Extract the (x, y) coordinate from the center of the cell holding the provided text.  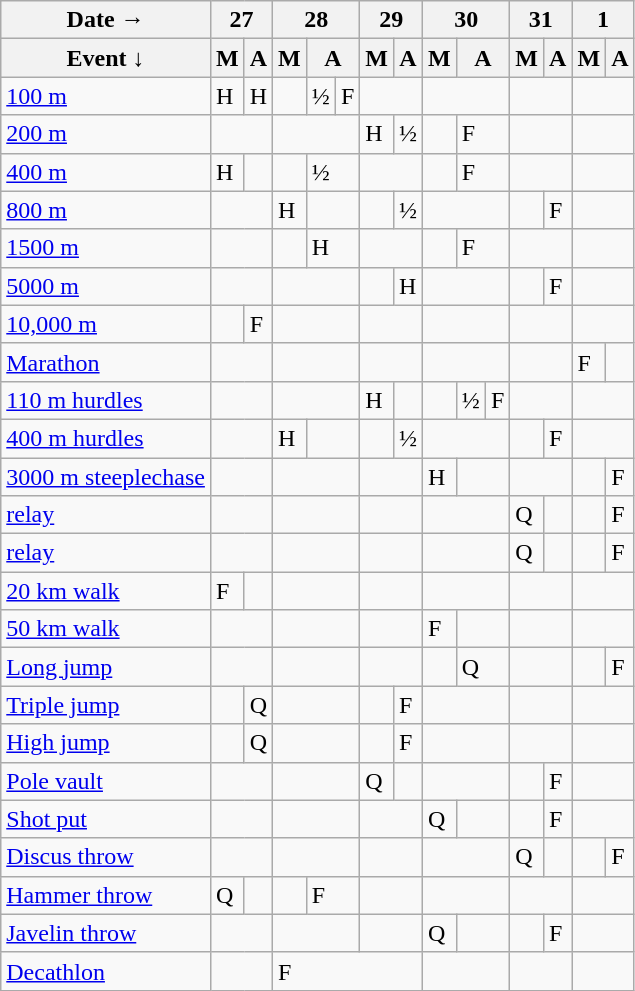
20 km walk (106, 591)
Date → (106, 20)
Pole vault (106, 781)
Triple jump (106, 705)
800 m (106, 210)
Javelin throw (106, 933)
29 (392, 20)
High jump (106, 743)
400 m (106, 172)
Marathon (106, 362)
Long jump (106, 667)
Shot put (106, 819)
200 m (106, 134)
27 (241, 20)
50 km walk (106, 629)
Discus throw (106, 857)
400 m hurdles (106, 438)
Decathlon (106, 971)
1500 m (106, 248)
Hammer throw (106, 895)
30 (466, 20)
31 (541, 20)
100 m (106, 96)
3000 m steeplechase (106, 477)
110 m hurdles (106, 400)
1 (603, 20)
10,000 m (106, 324)
28 (316, 20)
Event ↓ (106, 58)
5000 m (106, 286)
